Determine the (X, Y) coordinate at the center of the cell enclosing the given text.  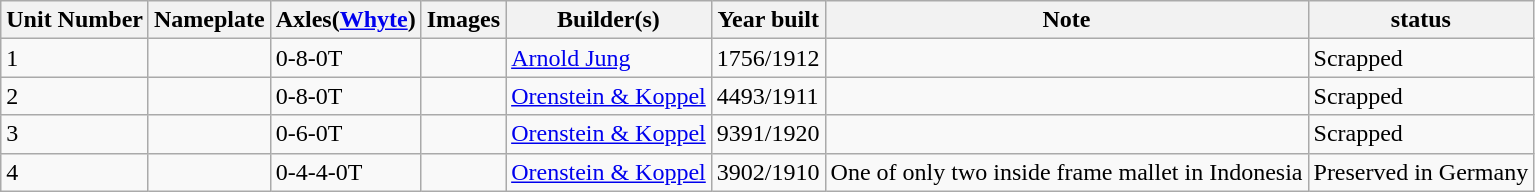
Note (1066, 20)
4493/1911 (768, 96)
One of only two inside frame mallet in Indonesia (1066, 172)
Unit Number (75, 20)
Builder(s) (609, 20)
Arnold Jung (609, 58)
3902/1910 (768, 172)
2 (75, 96)
Axles(Whyte) (346, 20)
9391/1920 (768, 134)
3 (75, 134)
Nameplate (209, 20)
1 (75, 58)
Images (463, 20)
0-6-0T (346, 134)
0-4-4-0T (346, 172)
1756/1912 (768, 58)
Preserved in Germany (1421, 172)
status (1421, 20)
Year built (768, 20)
4 (75, 172)
